Output the (x, y) coordinate of the center of the cell containing the given text.  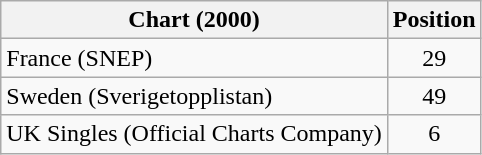
France (SNEP) (194, 58)
UK Singles (Official Charts Company) (194, 134)
Chart (2000) (194, 20)
6 (434, 134)
29 (434, 58)
Sweden (Sverigetopplistan) (194, 96)
Position (434, 20)
49 (434, 96)
